Identify which cell holds the provided text, then report its [x, y] central coordinate. 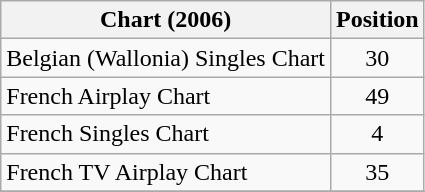
French Singles Chart [166, 134]
35 [377, 172]
French Airplay Chart [166, 96]
French TV Airplay Chart [166, 172]
4 [377, 134]
30 [377, 58]
Chart (2006) [166, 20]
Position [377, 20]
49 [377, 96]
Belgian (Wallonia) Singles Chart [166, 58]
